For the text-containing cell, return its midpoint in [X, Y] coordinate format. 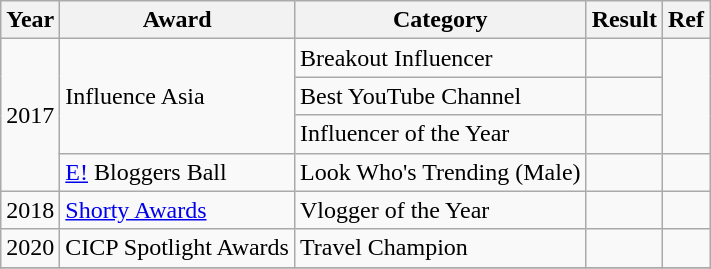
Result [624, 20]
Award [178, 20]
2020 [30, 248]
Ref [686, 20]
Vlogger of the Year [440, 210]
Year [30, 20]
2018 [30, 210]
E! Bloggers Ball [178, 172]
Influence Asia [178, 96]
Category [440, 20]
Look Who's Trending (Male) [440, 172]
Best YouTube Channel [440, 96]
2017 [30, 115]
Shorty Awards [178, 210]
Influencer of the Year [440, 134]
Breakout Influencer [440, 58]
CICP Spotlight Awards [178, 248]
Travel Champion [440, 248]
